Return (X, Y) of the center of cell containing provided text 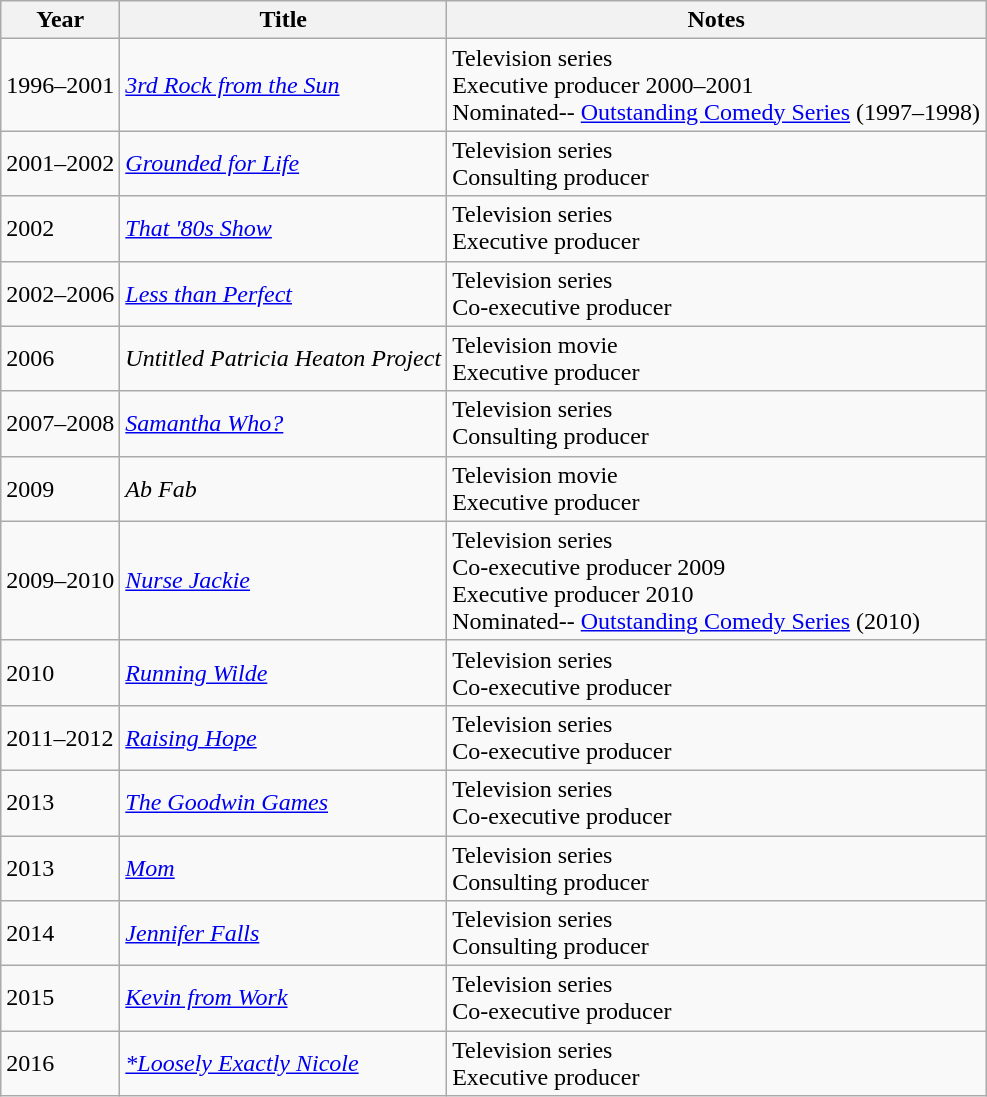
Ab Fab (284, 488)
2001–2002 (60, 164)
2006 (60, 358)
Running Wilde (284, 672)
2009 (60, 488)
1996–2001 (60, 85)
Nurse Jackie (284, 580)
2015 (60, 998)
Samantha Who? (284, 424)
Notes (716, 20)
Television seriesCo-executive producer 2009Executive producer 2010Nominated-- Outstanding Comedy Series (2010) (716, 580)
Jennifer Falls (284, 934)
The Goodwin Games (284, 802)
2016 (60, 1064)
2002 (60, 228)
Television seriesExecutive producer 2000–2001Nominated-- Outstanding Comedy Series (1997–1998) (716, 85)
2002–2006 (60, 294)
Year (60, 20)
Grounded for Life (284, 164)
Less than Perfect (284, 294)
That '80s Show (284, 228)
2011–2012 (60, 738)
*Loosely Exactly Nicole (284, 1064)
2009–2010 (60, 580)
Raising Hope (284, 738)
Untitled Patricia Heaton Project (284, 358)
2014 (60, 934)
2010 (60, 672)
Kevin from Work (284, 998)
3rd Rock from the Sun (284, 85)
Mom (284, 868)
2007–2008 (60, 424)
Title (284, 20)
